Locate the cell with the specified text and output its (X, Y) center coordinate. 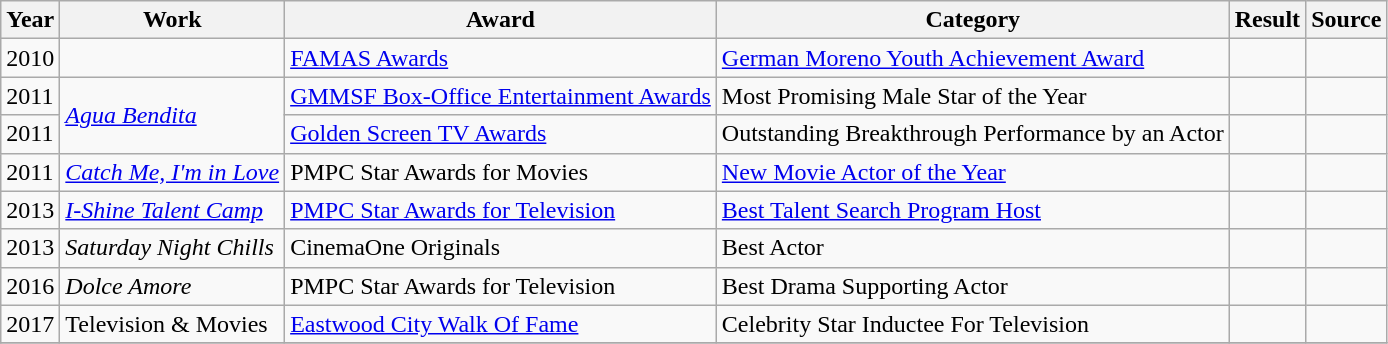
Year (30, 20)
Catch Me, I'm in Love (172, 172)
Eastwood City Walk Of Fame (501, 324)
Category (972, 20)
2016 (30, 286)
CinemaOne Originals (501, 248)
2010 (30, 58)
Best Actor (972, 248)
Dolce Amore (172, 286)
Saturday Night Chills (172, 248)
FAMAS Awards (501, 58)
Most Promising Male Star of the Year (972, 96)
Result (1267, 20)
New Movie Actor of the Year (972, 172)
Source (1346, 20)
I-Shine Talent Camp (172, 210)
Work (172, 20)
Award (501, 20)
PMPC Star Awards for Movies (501, 172)
Agua Bendita (172, 115)
2017 (30, 324)
Celebrity Star Inductee For Television (972, 324)
Best Drama Supporting Actor (972, 286)
German Moreno Youth Achievement Award (972, 58)
Golden Screen TV Awards (501, 134)
Best Talent Search Program Host (972, 210)
Television & Movies (172, 324)
Outstanding Breakthrough Performance by an Actor (972, 134)
GMMSF Box-Office Entertainment Awards (501, 96)
